Scan for the cell matching the given text and deliver its [X, Y] coordinate at center. 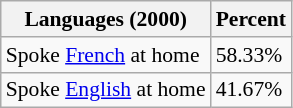
Spoke English at home [106, 90]
41.67% [251, 90]
58.33% [251, 55]
Percent [251, 19]
Spoke French at home [106, 55]
Languages (2000) [106, 19]
